Provide the [X, Y] coordinate of the cell's center where the given text is located.  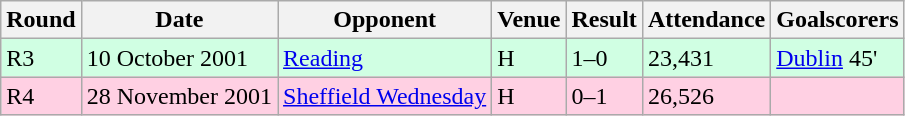
R3 [41, 58]
23,431 [706, 58]
Venue [529, 20]
26,526 [706, 96]
Result [604, 20]
Attendance [706, 20]
Goalscorers [838, 20]
Sheffield Wednesday [385, 96]
28 November 2001 [179, 96]
Dublin 45' [838, 58]
Reading [385, 58]
Opponent [385, 20]
10 October 2001 [179, 58]
R4 [41, 96]
Date [179, 20]
0–1 [604, 96]
1–0 [604, 58]
Round [41, 20]
